Identify which cell holds the provided text, then report its (x, y) central coordinate. 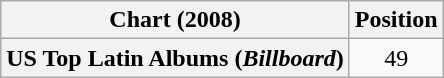
Chart (2008) (176, 20)
Position (396, 20)
49 (396, 58)
US Top Latin Albums (Billboard) (176, 58)
